Provide the [x, y] coordinate of the cell's center where the given text is located.  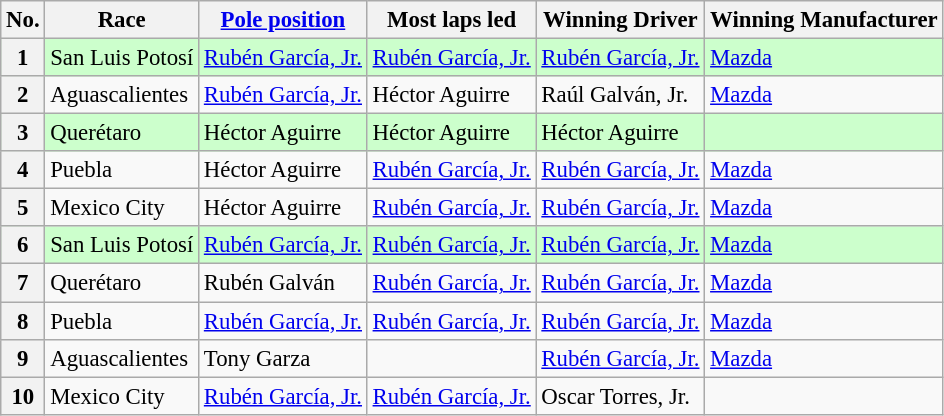
Most laps led [452, 20]
1 [23, 58]
4 [23, 170]
8 [23, 321]
Winning Driver [620, 20]
Raúl Galván, Jr. [620, 95]
Pole position [284, 20]
7 [23, 283]
No. [23, 20]
3 [23, 133]
2 [23, 95]
10 [23, 396]
5 [23, 208]
Race [122, 20]
Rubén Galván [284, 283]
Winning Manufacturer [824, 20]
Oscar Torres, Jr. [620, 396]
9 [23, 358]
6 [23, 245]
Tony Garza [284, 358]
